Detect which cell encompasses the target text, then output its (x, y) center coordinate. 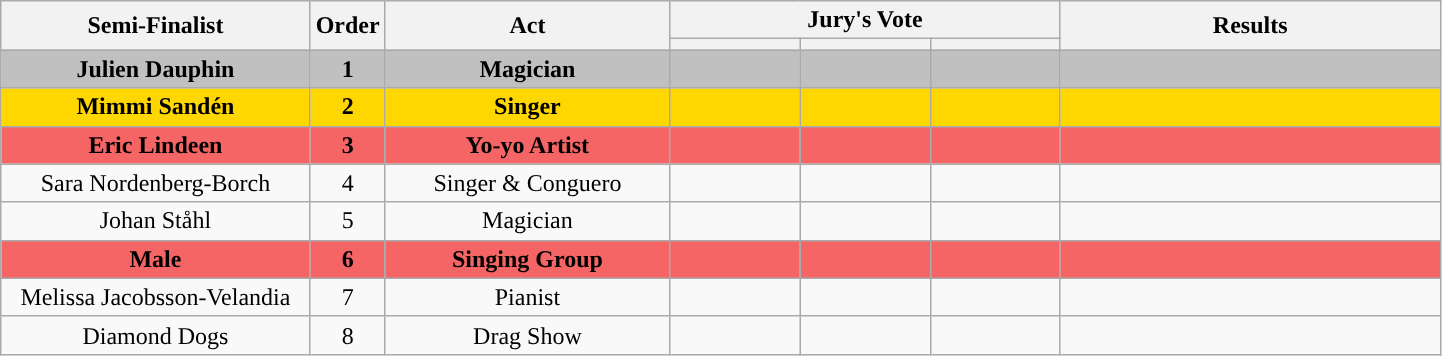
1 (348, 69)
Pianist (528, 297)
Eric Lindeen (156, 145)
Results (1250, 26)
5 (348, 221)
Melissa Jacobsson-Velandia (156, 297)
Diamond Dogs (156, 335)
6 (348, 259)
8 (348, 335)
3 (348, 145)
Drag Show (528, 335)
Julien Dauphin (156, 69)
Singer & Conguero (528, 183)
7 (348, 297)
Sara Nordenberg-Borch (156, 183)
Singer (528, 107)
Jury's Vote (866, 20)
Order (348, 26)
Male (156, 259)
Semi-Finalist (156, 26)
4 (348, 183)
Johan Ståhl (156, 221)
2 (348, 107)
Yo-yo Artist (528, 145)
Act (528, 26)
Mimmi Sandén (156, 107)
Singing Group (528, 259)
